Identify which cell holds the provided text, then report its [x, y] central coordinate. 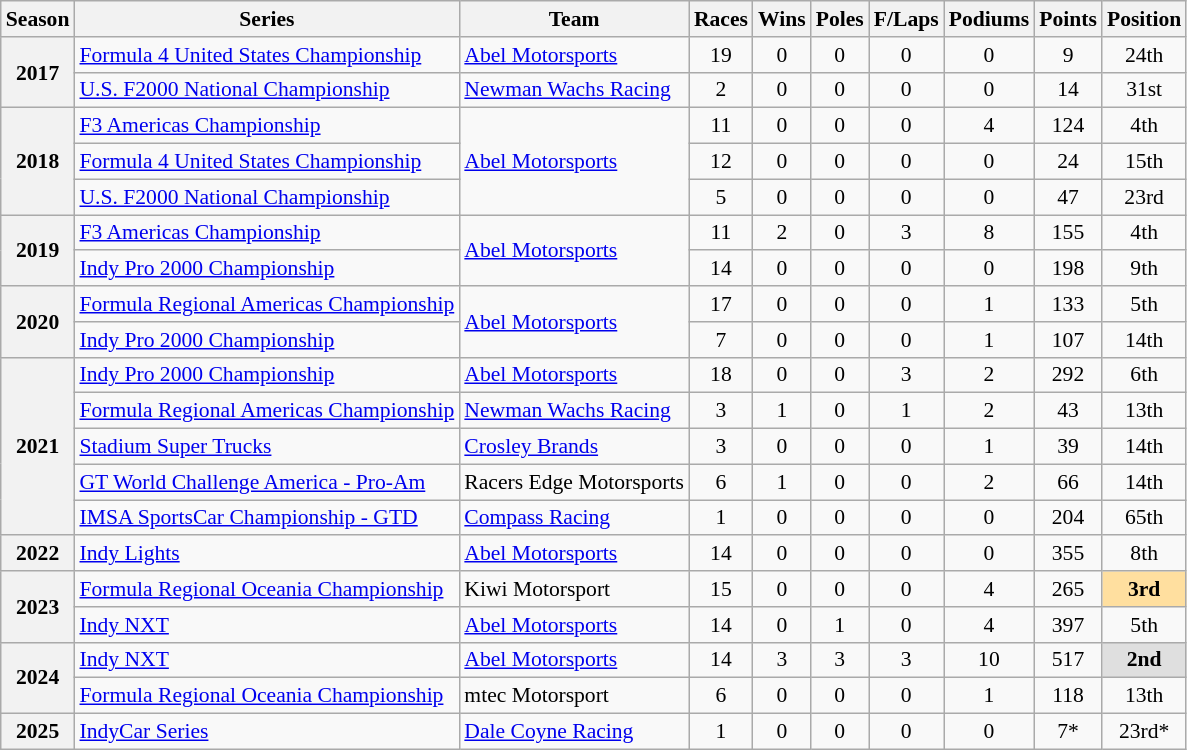
2023 [38, 606]
198 [1068, 269]
Position [1144, 19]
F/Laps [906, 19]
155 [1068, 233]
118 [1068, 696]
6th [1144, 375]
Series [266, 19]
265 [1068, 589]
mtec Motorsport [574, 696]
GT World Challenge America - Pro-Am [266, 482]
43 [1068, 411]
Dale Coyne Racing [574, 732]
12 [721, 162]
Points [1068, 19]
65th [1144, 518]
Stadium Super Trucks [266, 447]
133 [1068, 304]
Team [574, 19]
3rd [1144, 589]
23rd* [1144, 732]
517 [1068, 660]
292 [1068, 375]
2020 [38, 322]
17 [721, 304]
397 [1068, 625]
124 [1068, 126]
107 [1068, 340]
8 [990, 233]
66 [1068, 482]
2024 [38, 678]
9th [1144, 269]
7* [1068, 732]
2019 [38, 250]
Indy Lights [266, 554]
Racers Edge Motorsports [574, 482]
47 [1068, 197]
IndyCar Series [266, 732]
355 [1068, 554]
18 [721, 375]
2017 [38, 72]
IMSA SportsCar Championship - GTD [266, 518]
15th [1144, 162]
15 [721, 589]
2nd [1144, 660]
2021 [38, 446]
23rd [1144, 197]
39 [1068, 447]
204 [1068, 518]
Podiums [990, 19]
Wins [782, 19]
19 [721, 55]
Poles [840, 19]
Races [721, 19]
7 [721, 340]
Season [38, 19]
Kiwi Motorsport [574, 589]
9 [1068, 55]
Crosley Brands [574, 447]
2025 [38, 732]
24 [1068, 162]
Compass Racing [574, 518]
31st [1144, 90]
24th [1144, 55]
10 [990, 660]
2022 [38, 554]
5 [721, 197]
8th [1144, 554]
2018 [38, 162]
